For the text-containing cell, return its midpoint in (X, Y) coordinate format. 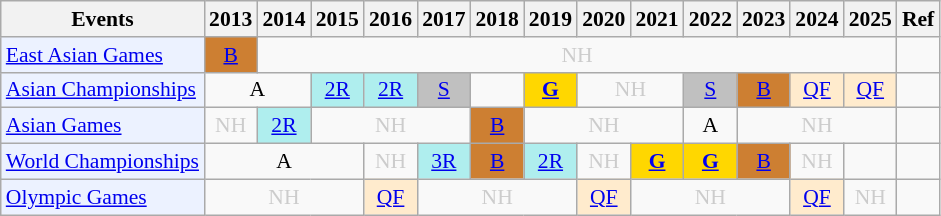
2018 (498, 19)
2013 (230, 19)
Events (102, 19)
East Asian Games (102, 55)
2019 (550, 19)
2014 (284, 19)
2020 (604, 19)
World Championships (102, 162)
2023 (764, 19)
3R (444, 162)
2025 (870, 19)
2017 (444, 19)
2024 (816, 19)
Ref (918, 19)
Asian Games (102, 126)
2021 (656, 19)
2016 (390, 19)
Olympic Games (102, 197)
2022 (710, 19)
2015 (338, 19)
Asian Championships (102, 90)
